Find where the given text appears and provide that cell's center as [x, y] coordinate. 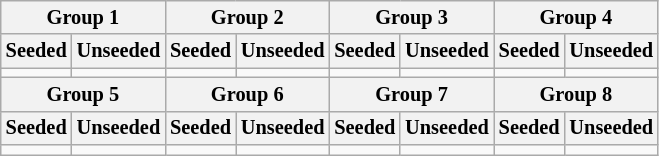
Group 6 [247, 94]
Group 3 [411, 17]
Group 1 [83, 17]
Group 5 [83, 94]
Group 4 [576, 17]
Group 8 [576, 94]
Group 2 [247, 17]
Group 7 [411, 94]
